Extract the (X, Y) coordinate from the center of the cell holding the provided text.  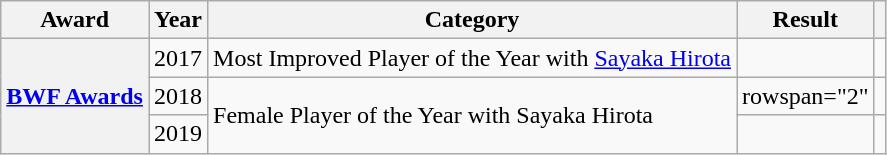
Most Improved Player of the Year with Sayaka Hirota (472, 58)
2019 (178, 134)
2017 (178, 58)
Result (806, 20)
Year (178, 20)
Category (472, 20)
Award (75, 20)
rowspan="2" (806, 96)
BWF Awards (75, 96)
Female Player of the Year with Sayaka Hirota (472, 115)
2018 (178, 96)
